Return [X, Y] of the center of cell containing provided text 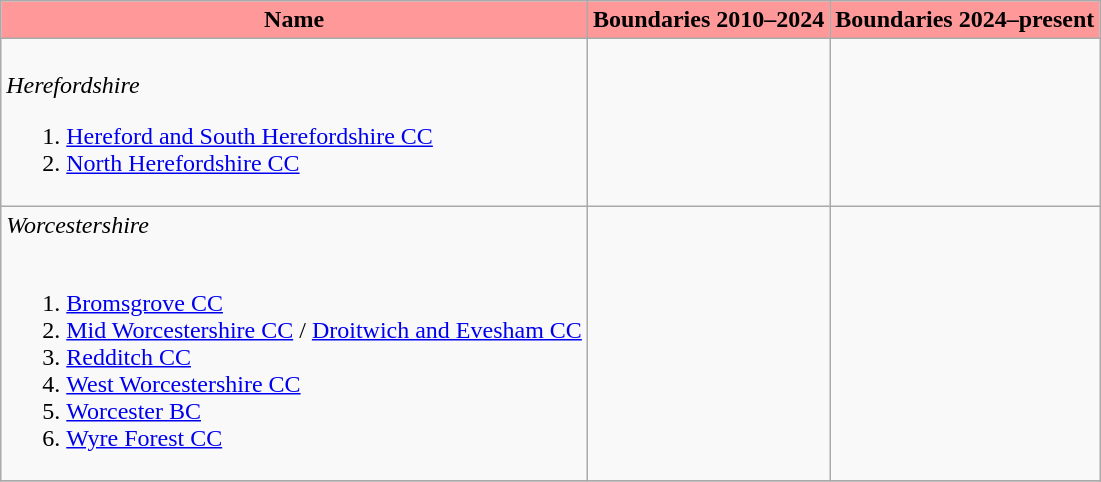
Boundaries 2024–present [965, 20]
Boundaries 2010–2024 [708, 20]
Name [294, 20]
Worcestershire Bromsgrove CC Mid Worcestershire CC / Droitwich and Evesham CC Redditch CC West Worcestershire CC Worcester BC Wyre Forest CC [294, 344]
HerefordshireHereford and South Herefordshire CCNorth Herefordshire CC [294, 122]
